Return [X, Y] of the center of cell containing provided text 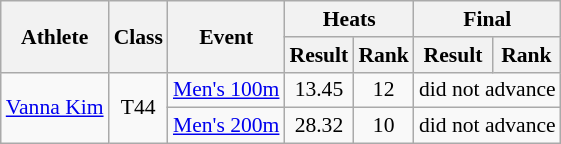
Vanna Kim [55, 108]
10 [384, 126]
Event [226, 36]
12 [384, 90]
Heats [348, 19]
28.32 [318, 126]
Athlete [55, 36]
Men's 100m [226, 90]
Class [138, 36]
Final [488, 19]
Men's 200m [226, 126]
T44 [138, 108]
13.45 [318, 90]
